From the cell containing the given text, extract its center point as [x, y] coordinate. 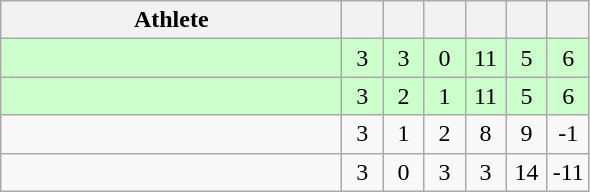
14 [526, 172]
-11 [568, 172]
9 [526, 134]
Athlete [172, 20]
8 [486, 134]
-1 [568, 134]
